Search for the cell housing the specified text and yield its (X, Y) center coordinate. 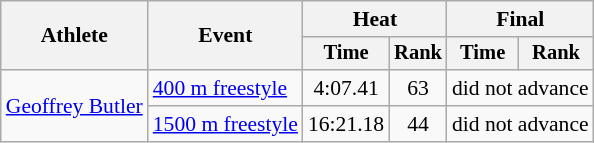
400 m freestyle (226, 88)
16:21.18 (346, 124)
63 (418, 88)
4:07.41 (346, 88)
Geoffrey Butler (74, 106)
Event (226, 36)
44 (418, 124)
Final (520, 19)
1500 m freestyle (226, 124)
Heat (375, 19)
Athlete (74, 36)
